Search for the cell housing the specified text and yield its (x, y) center coordinate. 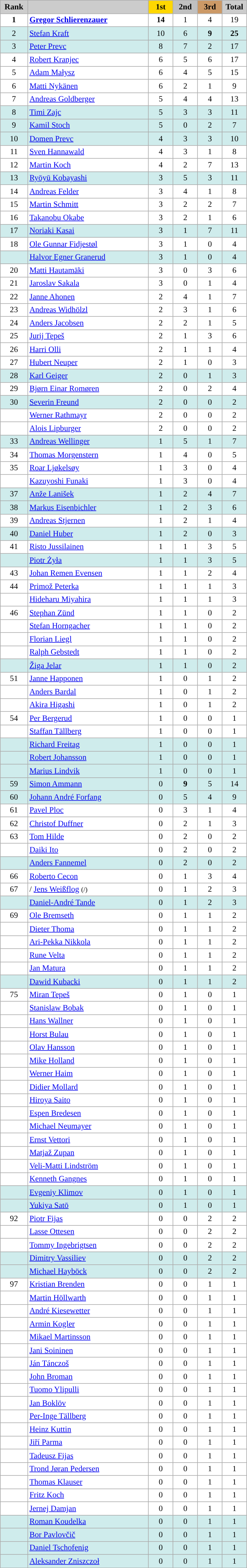
Peter Prevc (88, 46)
Andreas Wellinger (88, 441)
Andreas Felder (88, 191)
Jaroslav Sakala (88, 283)
Pavel Ploc (88, 810)
Florian Liegl (88, 639)
41 (14, 547)
21 (14, 283)
62 (14, 823)
75 (14, 995)
Anders Fannemel (88, 863)
29 (14, 389)
Werner Haim (88, 1074)
Alois Lipburger (88, 428)
Hideharu Miyahira (88, 599)
Bor Pavlovčič (88, 1535)
Staffan Tällberg (88, 731)
Heinz Kuttin (88, 1429)
Espen Bredesen (88, 1113)
André Kiesewetter (88, 1311)
Mikael Martinsson (88, 1337)
Robert Kranjec (88, 60)
Michael Neumayer (88, 1126)
Michael Hayböck (88, 1271)
Domen Prevc (88, 139)
/ Jens Weißflog (/) (88, 889)
Didier Mollard (88, 1087)
38 (14, 507)
Trond Jøran Pedersen (88, 1469)
Martin Koch (88, 165)
Aleksander Zniszczoł (88, 1561)
Jan Matura (88, 968)
Olav Hansson (88, 1047)
Daniel Huber (88, 533)
16 (14, 217)
Akira Higashi (88, 705)
Markus Eisenbichler (88, 507)
Evgeniy Klimov (88, 1192)
43 (14, 573)
Matti Nykänen (88, 86)
Werner Rathmayr (88, 415)
Kristian Brenden (88, 1284)
Marius Lindvik (88, 771)
Richard Freitag (88, 744)
Takanobu Okabe (88, 217)
22 (14, 297)
23 (14, 310)
Anders Bardal (88, 692)
26 (14, 349)
60 (14, 797)
Thomas Morgenstern (88, 455)
Ralph Gebstedt (88, 652)
44 (14, 587)
Hubert Neuper (88, 363)
Daiki Ito (88, 850)
Robert Johansson (88, 757)
2nd (185, 7)
Severin Freund (88, 402)
19 (235, 20)
Tom Hilde (88, 837)
97 (14, 1284)
Stefan Horngacher (88, 626)
Johan Remen Evensen (88, 573)
Mike Holland (88, 1060)
34 (14, 455)
Kenneth Gangnes (88, 1179)
Stanislaw Bobak (88, 1008)
1st (161, 7)
Dieter Thoma (88, 929)
Rune Velta (88, 955)
Anders Jacobsen (88, 323)
Risto Jussilainen (88, 547)
Daniel Tschofenig (88, 1548)
33 (14, 441)
Andreas Stjernen (88, 521)
Per Bergerud (88, 718)
Yukiya Satō (88, 1205)
Christof Duffner (88, 823)
Daniel-André Tande (88, 903)
Jan Boklöv (88, 1403)
Karl Geiger (88, 376)
Kamil Stoch (88, 125)
24 (14, 323)
Timi Zajc (88, 112)
3rd (210, 7)
Matti Hautamäki (88, 270)
Thomas Klauser (88, 1482)
Ryōyū Kobayashi (88, 178)
Ján Tánczoš (88, 1364)
Hiroya Saito (88, 1100)
Ari-Pekka Nikkola (88, 942)
Dawid Kubacki (88, 981)
Ernst Vettori (88, 1140)
Bjørn Einar Romøren (88, 389)
54 (14, 718)
Janne Happonen (88, 679)
59 (14, 784)
Piotr Fijas (88, 1219)
Lasse Ottesen (88, 1232)
Andreas Widhölzl (88, 310)
Sven Hannawald (88, 152)
Jernej Damjan (88, 1508)
Johann André Forfang (88, 797)
35 (14, 468)
Stefan Kraft (88, 33)
Noriaki Kasai (88, 231)
Anže Lanišek (88, 494)
Janne Ahonen (88, 297)
39 (14, 521)
Primož Peterka (88, 587)
Miran Tepeš (88, 995)
37 (14, 494)
Andreas Goldberger (88, 99)
Jani Soininen (88, 1350)
27 (14, 363)
67 (14, 889)
Rank (14, 7)
Martin Schmitt (88, 204)
Roberto Cecon (88, 876)
Simon Ammann (88, 784)
Martin Höllwarth (88, 1298)
Stephan Zünd (88, 613)
Roar Ljøkelsøy (88, 468)
Matjaž Zupan (88, 1153)
Tommy Ingebrigtsen (88, 1245)
Tadeusz Fijas (88, 1456)
Jiří Parma (88, 1442)
Armin Kogler (88, 1324)
Fritz Koch (88, 1495)
Gregor Schlierenzauer (88, 20)
92 (14, 1219)
66 (14, 876)
Ole Gunnar Fidjestøl (88, 244)
46 (14, 613)
69 (14, 916)
30 (14, 402)
Ole Bremseth (88, 916)
Veli-Matti Lindström (88, 1166)
20 (14, 270)
61 (14, 810)
63 (14, 837)
18 (14, 244)
John Broman (88, 1376)
Per-Inge Tällberg (88, 1416)
12 (14, 165)
Hans Wallner (88, 1021)
Total (235, 7)
Dimitry Vassiliev (88, 1258)
Tuomo Ylipulli (88, 1390)
Horst Bulau (88, 1034)
Halvor Egner Granerud (88, 257)
Jurij Tepeš (88, 336)
51 (14, 679)
Kazuyoshi Funaki (88, 481)
Harri Olli (88, 349)
28 (14, 376)
40 (14, 533)
Žiga Jelar (88, 665)
Roman Koudelka (88, 1522)
Adam Małysz (88, 73)
Piotr Żyła (88, 560)
